Pinpoint the cell where the given text exists, returning its (X, Y) midpoint coordinate. 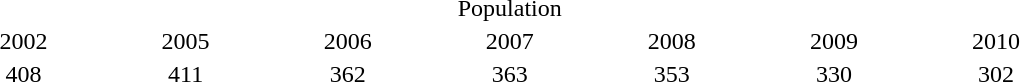
2008 (672, 41)
2006 (348, 41)
2005 (186, 41)
2009 (834, 41)
2007 (510, 41)
